Scan for the cell matching the given text and deliver its (X, Y) coordinate at center. 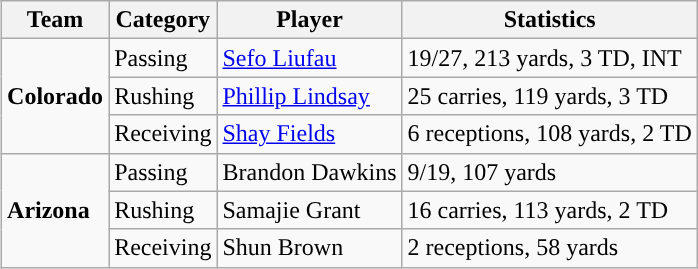
Category (163, 20)
6 receptions, 108 yards, 2 TD (550, 134)
25 carries, 119 yards, 3 TD (550, 96)
Player (310, 20)
Statistics (550, 20)
Sefo Liufau (310, 58)
Shay Fields (310, 134)
Arizona (56, 210)
Samajie Grant (310, 210)
9/19, 107 yards (550, 172)
19/27, 213 yards, 3 TD, INT (550, 58)
Colorado (56, 96)
Phillip Lindsay (310, 96)
2 receptions, 58 yards (550, 248)
Team (56, 20)
Brandon Dawkins (310, 172)
16 carries, 113 yards, 2 TD (550, 210)
Shun Brown (310, 248)
